Return [x, y] of the center of cell containing provided text 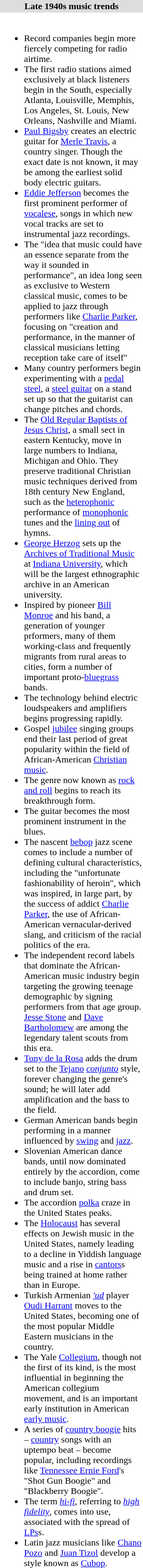
Late 1940s music trends [72, 6]
